Locate the cell with the specified text and output its (x, y) center coordinate. 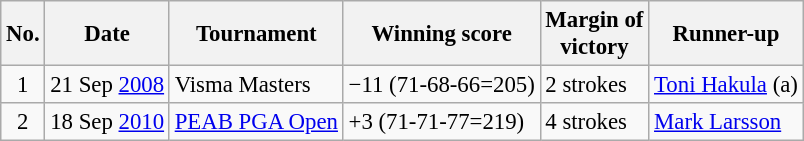
Date (107, 34)
1 (23, 85)
21 Sep 2008 (107, 85)
−11 (71-68-66=205) (442, 85)
Margin ofvictory (594, 34)
Runner-up (726, 34)
4 strokes (594, 122)
No. (23, 34)
Visma Masters (256, 85)
+3 (71-71-77=219) (442, 122)
18 Sep 2010 (107, 122)
2 strokes (594, 85)
Toni Hakula (a) (726, 85)
Winning score (442, 34)
Tournament (256, 34)
2 (23, 122)
PEAB PGA Open (256, 122)
Mark Larsson (726, 122)
